Scan for the cell matching the given text and deliver its (x, y) coordinate at center. 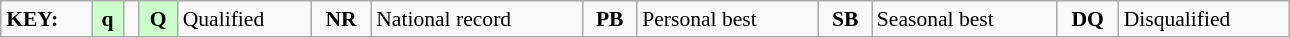
q (108, 19)
KEY: (46, 19)
Q (158, 19)
DQ (1088, 19)
Seasonal best (964, 19)
National record (476, 19)
Qualified (244, 19)
Personal best (728, 19)
SB (846, 19)
NR (341, 19)
PB (610, 19)
Disqualified (1204, 19)
